Identify which cell holds the provided text, then report its [X, Y] central coordinate. 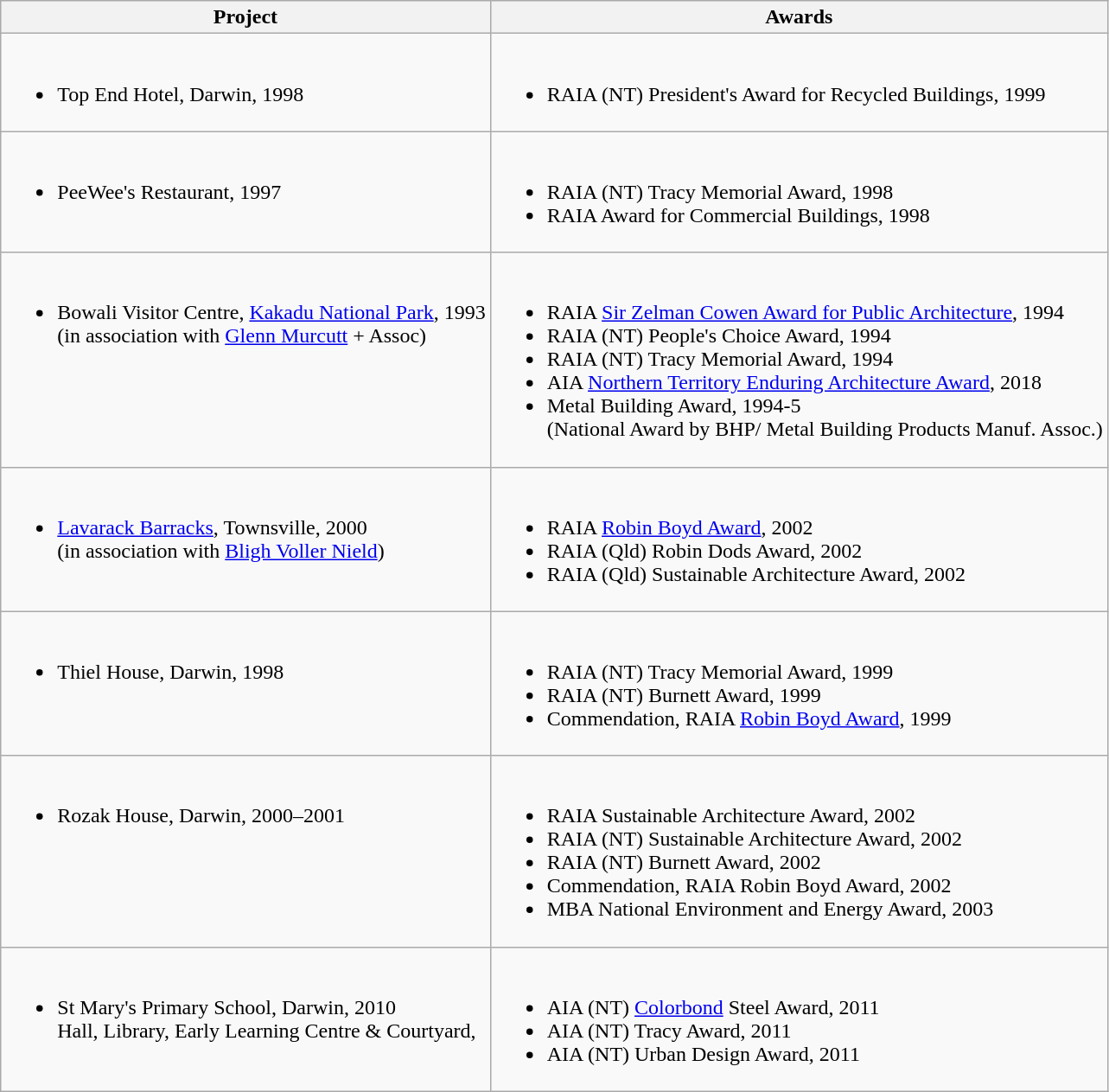
Rozak House, Darwin, 2000–2001 [245, 851]
Bowali Visitor Centre, Kakadu National Park, 1993(in association with Glenn Murcutt + Assoc) [245, 360]
Top End Hotel, Darwin, 1998 [245, 83]
AIA (NT) Colorbond Steel Award, 2011AIA (NT) Tracy Award, 2011AIA (NT) Urban Design Award, 2011 [799, 1019]
St Mary's Primary School, Darwin, 2010Hall, Library, Early Learning Centre & Courtyard, [245, 1019]
Project [245, 17]
RAIA Robin Boyd Award, 2002RAIA (Qld) Robin Dods Award, 2002RAIA (Qld) Sustainable Architecture Award, 2002 [799, 540]
RAIA (NT) Tracy Memorial Award, 1998RAIA Award for Commercial Buildings, 1998 [799, 192]
RAIA (NT) Tracy Memorial Award, 1999RAIA (NT) Burnett Award, 1999Commendation, RAIA Robin Boyd Award, 1999 [799, 683]
RAIA (NT) President's Award for Recycled Buildings, 1999 [799, 83]
Thiel House, Darwin, 1998 [245, 683]
PeeWee's Restaurant, 1997 [245, 192]
Lavarack Barracks, Townsville, 2000(in association with Bligh Voller Nield) [245, 540]
Awards [799, 17]
